Return the [x, y] coordinate for the center point of the cell that contains the specified text.  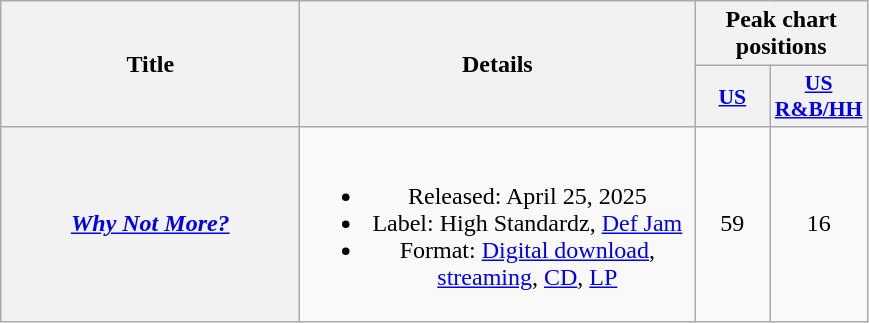
USR&B/HH [819, 96]
59 [732, 224]
Details [498, 64]
US [732, 96]
Released: April 25, 2025Label: High Standardz, Def JamFormat: Digital download, streaming, CD, LP [498, 224]
Why Not More? [150, 224]
Peak chart positions [782, 34]
Title [150, 64]
16 [819, 224]
